Locate the cell with the specified text and output its [X, Y] center coordinate. 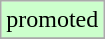
promoted [52, 20]
